Identify which cell holds the provided text, then report its (X, Y) central coordinate. 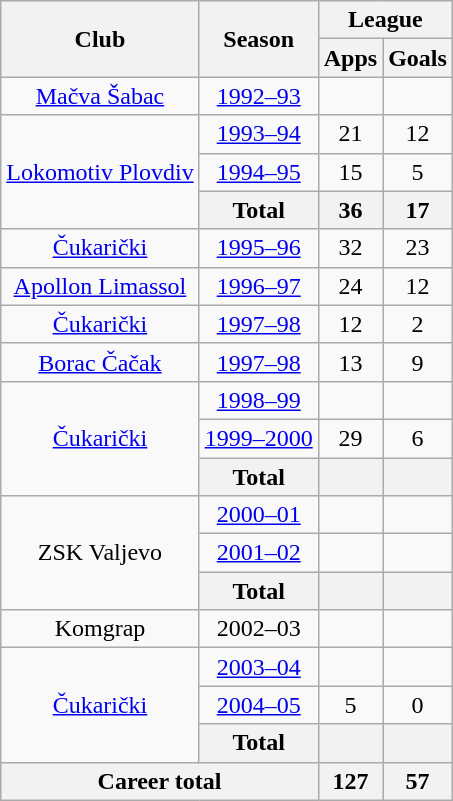
Season (258, 39)
24 (350, 286)
Career total (160, 781)
Komgrap (100, 629)
29 (350, 438)
1992–93 (258, 96)
17 (418, 210)
Lokomotiv Plovdiv (100, 172)
2001–02 (258, 553)
Apps (350, 58)
57 (418, 781)
Borac Čačak (100, 362)
23 (418, 248)
2000–01 (258, 515)
2002–03 (258, 629)
6 (418, 438)
1999–2000 (258, 438)
1996–97 (258, 286)
League (385, 20)
0 (418, 705)
1994–95 (258, 172)
15 (350, 172)
36 (350, 210)
Mačva Šabac (100, 96)
32 (350, 248)
ZSK Valjevo (100, 553)
Goals (418, 58)
9 (418, 362)
1995–96 (258, 248)
127 (350, 781)
21 (350, 134)
Apollon Limassol (100, 286)
2003–04 (258, 667)
1998–99 (258, 400)
Club (100, 39)
2004–05 (258, 705)
13 (350, 362)
1993–94 (258, 134)
2 (418, 324)
